Output the [X, Y] coordinate of the center of the cell containing the given text.  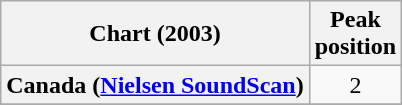
Chart (2003) [155, 34]
Canada (Nielsen SoundScan) [155, 85]
2 [355, 85]
Peakposition [355, 34]
